Return [X, Y] of the center of cell containing provided text 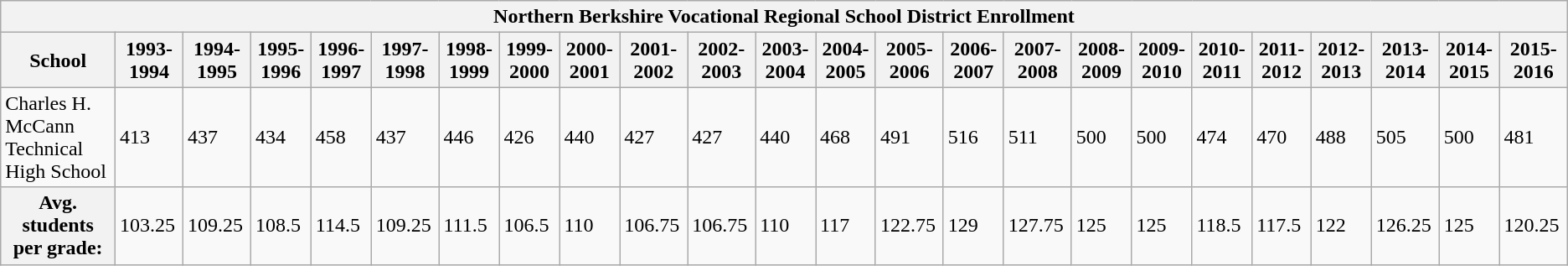
2014-2015 [1469, 60]
2008-2009 [1101, 60]
2006-2007 [973, 60]
129 [973, 226]
2007-2008 [1037, 60]
1997-1998 [405, 60]
2015-2016 [1533, 60]
1994-1995 [216, 60]
413 [149, 138]
446 [469, 138]
470 [1282, 138]
School [59, 60]
1996-1997 [341, 60]
1999-2000 [529, 60]
103.25 [149, 226]
516 [973, 138]
474 [1222, 138]
468 [846, 138]
117.5 [1282, 226]
481 [1533, 138]
2005-2006 [910, 60]
1998-1999 [469, 60]
2009-2010 [1162, 60]
2003-2004 [786, 60]
111.5 [469, 226]
2004-2005 [846, 60]
505 [1406, 138]
114.5 [341, 226]
2012-2013 [1341, 60]
2010-2011 [1222, 60]
117 [846, 226]
458 [341, 138]
2000-2001 [590, 60]
120.25 [1533, 226]
511 [1037, 138]
108.5 [281, 226]
118.5 [1222, 226]
106.5 [529, 226]
Northern Berkshire Vocational Regional School District Enrollment [784, 17]
488 [1341, 138]
491 [910, 138]
434 [281, 138]
2002-2003 [722, 60]
2001-2002 [653, 60]
Charles H. McCann Technical High School [59, 138]
2013-2014 [1406, 60]
127.75 [1037, 226]
126.25 [1406, 226]
1995-1996 [281, 60]
1993-1994 [149, 60]
2011-2012 [1282, 60]
122 [1341, 226]
426 [529, 138]
Avg. students per grade: [59, 226]
122.75 [910, 226]
